Detect which cell encompasses the target text, then output its (x, y) center coordinate. 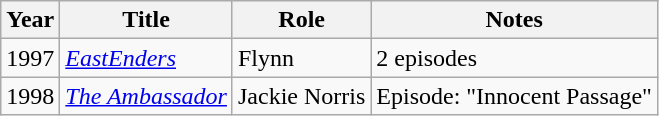
1998 (30, 96)
Episode: "Innocent Passage" (514, 96)
2 episodes (514, 58)
Jackie Norris (301, 96)
EastEnders (146, 58)
Year (30, 20)
Notes (514, 20)
Title (146, 20)
The Ambassador (146, 96)
Role (301, 20)
Flynn (301, 58)
1997 (30, 58)
